Search for the cell housing the specified text and yield its [X, Y] center coordinate. 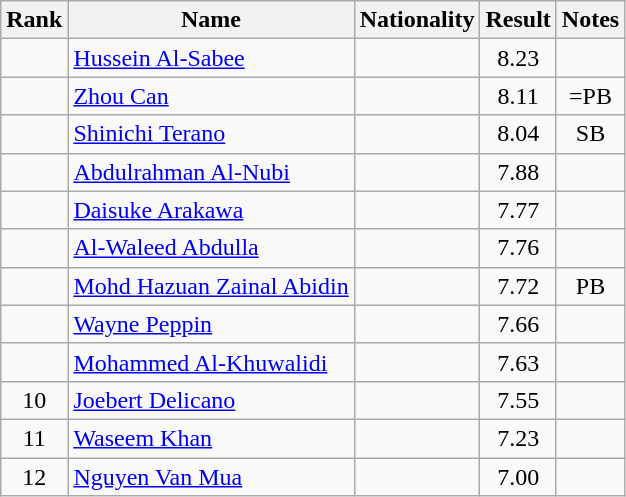
7.63 [518, 362]
Abdulrahman Al-Nubi [211, 172]
Al-Waleed Abdulla [211, 248]
10 [34, 400]
Mohammed Al-Khuwalidi [211, 362]
Result [518, 20]
Waseem Khan [211, 438]
=PB [590, 96]
7.23 [518, 438]
7.55 [518, 400]
7.77 [518, 210]
Shinichi Terano [211, 134]
Daisuke Arakawa [211, 210]
7.00 [518, 477]
Nationality [417, 20]
PB [590, 286]
Wayne Peppin [211, 324]
11 [34, 438]
7.72 [518, 286]
7.66 [518, 324]
7.88 [518, 172]
Joebert Delicano [211, 400]
Zhou Can [211, 96]
Hussein Al-Sabee [211, 58]
Nguyen Van Mua [211, 477]
Name [211, 20]
Rank [34, 20]
Mohd Hazuan Zainal Abidin [211, 286]
8.04 [518, 134]
12 [34, 477]
SB [590, 134]
8.11 [518, 96]
7.76 [518, 248]
8.23 [518, 58]
Notes [590, 20]
